Search for the cell housing the specified text and yield its (x, y) center coordinate. 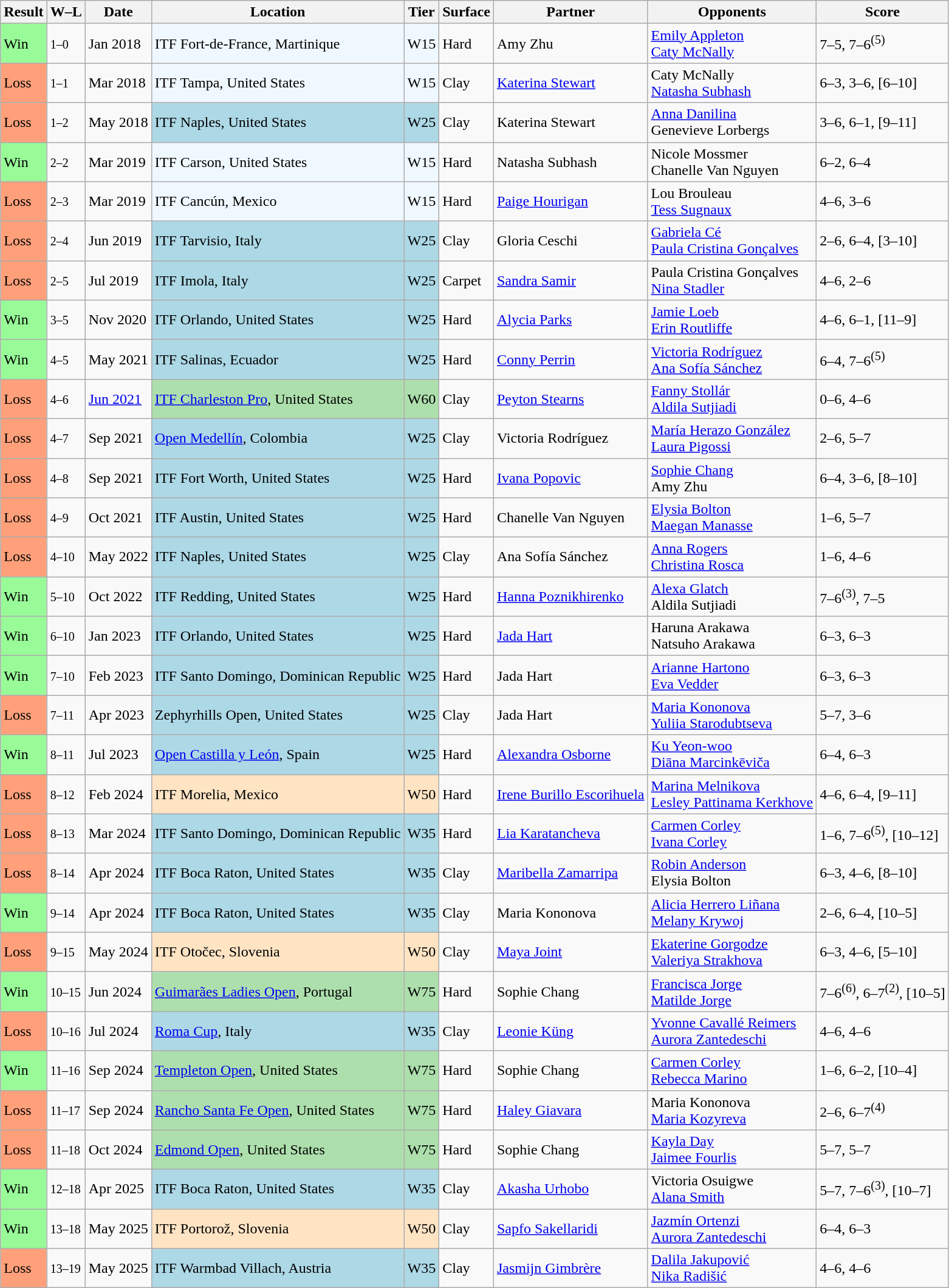
11–18 (66, 1150)
Open Castilla y León, Spain (278, 754)
1–0 (66, 44)
Partner (570, 12)
Alicia Herrero Liñana Melany Krywoj (732, 912)
Jamie Loeb Erin Routliffe (732, 319)
1–2 (66, 123)
W–L (66, 12)
Apr 2025 (118, 1189)
8–11 (66, 754)
Anna Danilina Genevieve Lorbergs (732, 123)
13–19 (66, 1268)
ITF Portorož, Slovenia (278, 1229)
Maribella Zamarripa (570, 873)
Guimarães Ladies Open, Portugal (278, 991)
11–16 (66, 1070)
Haruna Arakawa Natsuho Arakawa (732, 636)
4–6, 2–6 (883, 281)
Lou Brouleau Tess Sugnaux (732, 202)
ITF Salinas, Ecuador (278, 359)
Sapfo Sakellaridi (570, 1229)
11–17 (66, 1110)
Score (883, 12)
ITF Cancún, Mexico (278, 202)
Surface (467, 12)
Maria Kononova Maria Kozyreva (732, 1110)
ITF Morelia, Mexico (278, 794)
8–14 (66, 873)
4–6, 3–6 (883, 202)
ITF Redding, United States (278, 596)
Anna Rogers Christina Rosca (732, 557)
Mar 2024 (118, 833)
Jun 2019 (118, 240)
Alycia Parks (570, 319)
Jun 2021 (118, 398)
Yvonne Cavallé Reimers Aurora Zantedeschi (732, 1031)
ITF Fort Worth, United States (278, 477)
6–4, 7–6(5) (883, 359)
Maya Joint (570, 952)
Maria Kononova Yuliia Starodubtseva (732, 715)
Ekaterine Gorgodze Valeriya Strakhova (732, 952)
Jul 2023 (118, 754)
ITF Otočec, Slovenia (278, 952)
Alexandra Osborne (570, 754)
4–9 (66, 517)
Peyton Stearns (570, 398)
Victoria Rodríguez Ana Sofía Sánchez (732, 359)
1–6, 6–2, [10–4] (883, 1070)
2–4 (66, 240)
1–6, 5–7 (883, 517)
Victoria Osuigwe Alana Smith (732, 1189)
Maria Kononova (570, 912)
9–14 (66, 912)
Ku Yeon-woo Diāna Marcinkēviča (732, 754)
Francisca Jorge Matilde Jorge (732, 991)
Jul 2024 (118, 1031)
5–7, 3–6 (883, 715)
Date (118, 12)
Nov 2020 (118, 319)
7–11 (66, 715)
Feb 2024 (118, 794)
2–6, 6–4, [10–5] (883, 912)
Oct 2024 (118, 1150)
Victoria Rodríguez (570, 438)
4–7 (66, 438)
10–16 (66, 1031)
Jan 2023 (118, 636)
4–6 (66, 398)
Ana Sofía Sánchez (570, 557)
2–3 (66, 202)
5–7, 7–6(3), [10–7] (883, 1189)
Akasha Urhobo (570, 1189)
Apr 2023 (118, 715)
Robin Anderson Elysia Bolton (732, 873)
Hanna Poznikhirenko (570, 596)
Oct 2021 (118, 517)
May 2024 (118, 952)
7–6(6), 6–7(2), [10–5] (883, 991)
Natasha Subhash (570, 162)
Oct 2022 (118, 596)
Marina Melnikova Lesley Pattinama Kerkhove (732, 794)
ITF Imola, Italy (278, 281)
Opponents (732, 12)
Nicole Mossmer Chanelle Van Nguyen (732, 162)
4–8 (66, 477)
Jul 2019 (118, 281)
Leonie Küng (570, 1031)
4–6, 6–1, [11–9] (883, 319)
6–2, 6–4 (883, 162)
8–13 (66, 833)
Alexa Glatch Aldila Sutjiadi (732, 596)
Haley Giavara (570, 1110)
2–6, 5–7 (883, 438)
Jun 2024 (118, 991)
Templeton Open, United States (278, 1070)
13–18 (66, 1229)
4–6, 6–4, [9–11] (883, 794)
Edmond Open, United States (278, 1150)
ITF Tarvisio, Italy (278, 240)
ITF Warmbad Villach, Austria (278, 1268)
Sandra Samir (570, 281)
Carpet (467, 281)
Gloria Ceschi (570, 240)
6–10 (66, 636)
6–3, 4–6, [8–10] (883, 873)
Mar 2018 (118, 83)
5–7, 5–7 (883, 1150)
Fanny Stollár Aldila Sutjiadi (732, 398)
3–6, 6–1, [9–11] (883, 123)
Emily Appleton Caty McNally (732, 44)
ITF Fort-de-France, Martinique (278, 44)
Rancho Santa Fe Open, United States (278, 1110)
ITF Carson, United States (278, 162)
May 2022 (118, 557)
Amy Zhu (570, 44)
Elysia Bolton Maegan Manasse (732, 517)
Ivana Popovic (570, 477)
2–5 (66, 281)
Tier (422, 12)
3–5 (66, 319)
5–10 (66, 596)
May 2021 (118, 359)
6–4, 3–6, [8–10] (883, 477)
Dalila Jakupović Nika Radišić (732, 1268)
6–3, 4–6, [5–10] (883, 952)
2–6, 6–7(4) (883, 1110)
9–15 (66, 952)
Paula Cristina Gonçalves Nina Stadler (732, 281)
8–12 (66, 794)
W60 (422, 398)
Carmen Corley Rebecca Marino (732, 1070)
Feb 2023 (118, 675)
May 2018 (118, 123)
2–6, 6–4, [3–10] (883, 240)
6–3, 3–6, [6–10] (883, 83)
2–2 (66, 162)
Paige Hourigan (570, 202)
Jan 2018 (118, 44)
1–6, 7–6(5), [10–12] (883, 833)
Result (24, 12)
7–10 (66, 675)
Kayla Day Jaimee Fourlis (732, 1150)
Lia Karatancheva (570, 833)
Gabriela Cé Paula Cristina Gonçalves (732, 240)
Carmen Corley Ivana Corley (732, 833)
10–15 (66, 991)
Jazmín Ortenzi Aurora Zantedeschi (732, 1229)
4–5 (66, 359)
1–1 (66, 83)
1–6, 4–6 (883, 557)
Open Medellín, Colombia (278, 438)
ITF Tampa, United States (278, 83)
4–10 (66, 557)
12–18 (66, 1189)
Jasmijn Gimbrère (570, 1268)
ITF Austin, United States (278, 517)
7–6(3), 7–5 (883, 596)
Irene Burillo Escorihuela (570, 794)
Arianne Hartono Eva Vedder (732, 675)
Location (278, 12)
7–5, 7–6(5) (883, 44)
Roma Cup, Italy (278, 1031)
Chanelle Van Nguyen (570, 517)
0–6, 4–6 (883, 398)
María Herazo González Laura Pigossi (732, 438)
Caty McNally Natasha Subhash (732, 83)
Zephyrhills Open, United States (278, 715)
Sophie Chang Amy Zhu (732, 477)
Conny Perrin (570, 359)
ITF Charleston Pro, United States (278, 398)
